Return (X, Y) of the center of cell containing provided text 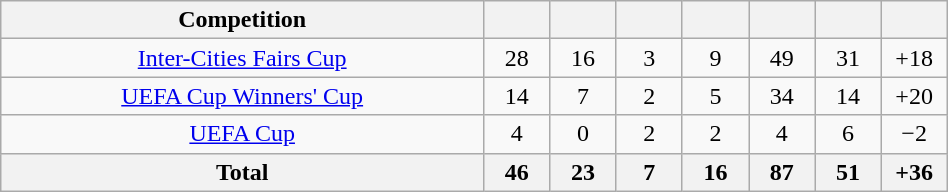
UEFA Cup (242, 134)
Competition (242, 20)
87 (782, 172)
UEFA Cup Winners' Cup (242, 96)
28 (517, 58)
6 (848, 134)
34 (782, 96)
+18 (914, 58)
Inter-Cities Fairs Cup (242, 58)
46 (517, 172)
23 (583, 172)
0 (583, 134)
+36 (914, 172)
31 (848, 58)
−2 (914, 134)
9 (715, 58)
+20 (914, 96)
5 (715, 96)
Total (242, 172)
3 (649, 58)
49 (782, 58)
51 (848, 172)
